Provide the [x, y] coordinate of the cell's center where the given text is located.  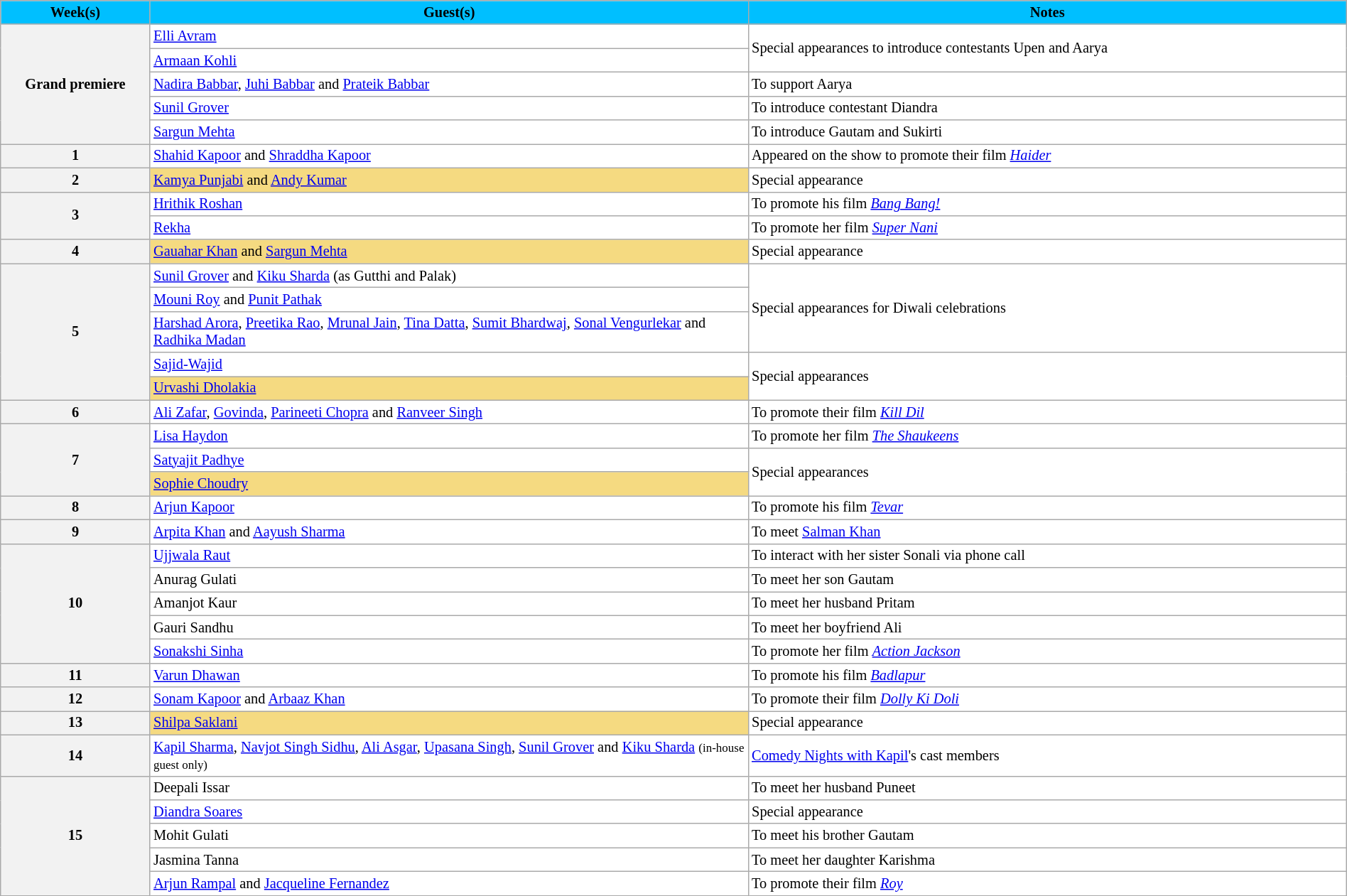
Ali Zafar, Govinda, Parineeti Chopra and Ranveer Singh [449, 412]
Sunil Grover [449, 108]
To promote their film Kill Dil [1047, 412]
To promote his film Bang Bang! [1047, 204]
To promote their film Roy [1047, 883]
5 [75, 332]
Mohit Gulati [449, 836]
Special appearances for Diwali celebrations [1047, 308]
To promote her film The Shaukeens [1047, 436]
Sophie Choudry [449, 484]
Arpita Khan and Aayush Sharma [449, 531]
13 [75, 723]
12 [75, 699]
8 [75, 507]
Nadira Babbar, Juhi Babbar and Prateik Babbar [449, 84]
3 [75, 216]
4 [75, 252]
Anurag Gulati [449, 579]
1 [75, 156]
To meet Salman Khan [1047, 531]
Lisa Haydon [449, 436]
Rekha [449, 227]
Shahid Kapoor and Shraddha Kapoor [449, 156]
Guest(s) [449, 12]
Sargun Mehta [449, 132]
Gauahar Khan and Sargun Mehta [449, 252]
Armaan Kohli [449, 60]
Satyajit Padhye [449, 460]
To meet her husband Pritam [1047, 603]
Varun Dhawan [449, 675]
Shilpa Saklani [449, 723]
Sajid-Wajid [449, 365]
Sonam Kapoor and Arbaaz Khan [449, 699]
Kamya Punjabi and Andy Kumar [449, 180]
Arjun Kapoor [449, 507]
Gauri Sandhu [449, 627]
To introduce contestant Diandra [1047, 108]
Arjun Rampal and Jacqueline Fernandez [449, 883]
7 [75, 459]
2 [75, 180]
Week(s) [75, 12]
Urvashi Dholakia [449, 388]
Jasmina Tanna [449, 860]
To promote his film Badlapur [1047, 675]
Sonakshi Sinha [449, 651]
To promote his film Tevar [1047, 507]
15 [75, 836]
Deepali Issar [449, 788]
To support Aarya [1047, 84]
To meet her boyfriend Ali [1047, 627]
Grand premiere [75, 84]
14 [75, 755]
Harshad Arora, Preetika Rao, Mrunal Jain, Tina Datta, Sumit Bhardwaj, Sonal Vengurlekar and Radhika Madan [449, 332]
To introduce Gautam and Sukirti [1047, 132]
Diandra Soares [449, 811]
11 [75, 675]
To promote their film Dolly Ki Doli [1047, 699]
To meet her daughter Karishma [1047, 860]
Mouni Roy and Punit Pathak [449, 299]
Comedy Nights with Kapil's cast members [1047, 755]
Notes [1047, 12]
Elli Avram [449, 36]
Ujjwala Raut [449, 556]
Hrithik Roshan [449, 204]
To promote her film Action Jackson [1047, 651]
To meet her husband Puneet [1047, 788]
6 [75, 412]
Amanjot Kaur [449, 603]
Kapil Sharma, Navjot Singh Sidhu, Ali Asgar, Upasana Singh, Sunil Grover and Kiku Sharda (in-house guest only) [449, 755]
9 [75, 531]
Sunil Grover and Kiku Sharda (as Gutthi and Palak) [449, 276]
Special appearances to introduce contestants Upen and Aarya [1047, 48]
Appeared on the show to promote their film Haider [1047, 156]
10 [75, 603]
To meet her son Gautam [1047, 579]
To interact with her sister Sonali via phone call [1047, 556]
To meet his brother Gautam [1047, 836]
To promote her film Super Nani [1047, 227]
